Return (x, y) of the center of cell containing provided text 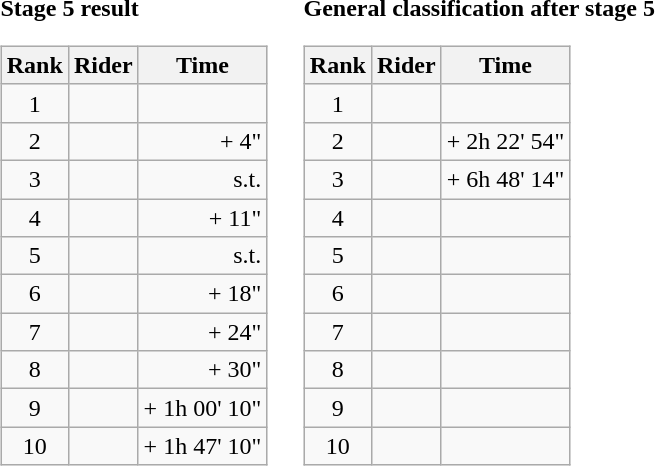
+ 24" (202, 332)
+ 1h 47' 10" (202, 446)
+ 30" (202, 370)
+ 6h 48' 14" (506, 179)
+ 2h 22' 54" (506, 141)
+ 1h 00' 10" (202, 408)
+ 4" (202, 141)
+ 11" (202, 217)
+ 18" (202, 294)
